Determine the (x, y) coordinate at the center of the cell enclosing the given text.  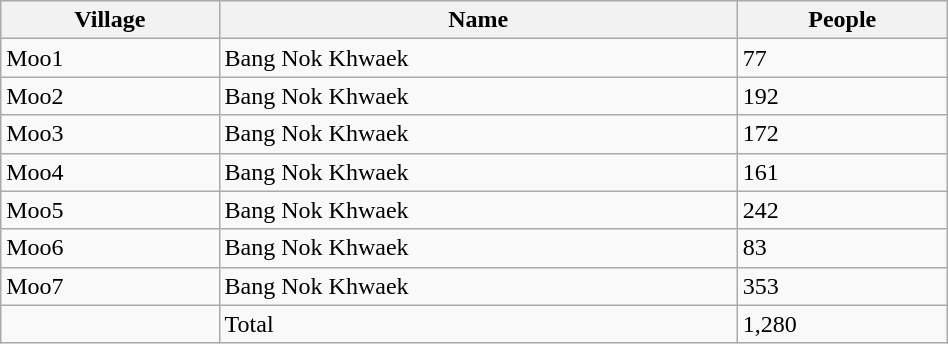
Total (478, 324)
1,280 (842, 324)
Village (110, 20)
Moo7 (110, 286)
77 (842, 58)
192 (842, 96)
Moo5 (110, 210)
Moo4 (110, 172)
172 (842, 134)
People (842, 20)
Moo6 (110, 248)
Moo3 (110, 134)
83 (842, 248)
242 (842, 210)
Moo2 (110, 96)
Moo1 (110, 58)
161 (842, 172)
Name (478, 20)
353 (842, 286)
